For the text-containing cell, return its midpoint in [X, Y] coordinate format. 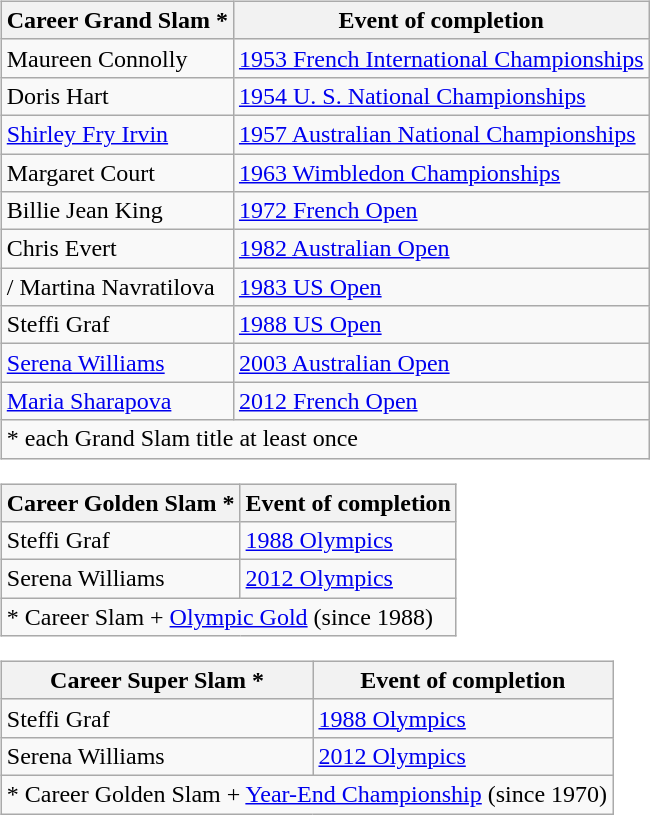
Career Grand Slam * [117, 20]
Career Golden Slam * [120, 503]
Maria Sharapova [117, 401]
* Career Golden Slam + Year-End Championship (since 1970) [306, 794]
2012 French Open [441, 401]
Chris Evert [117, 249]
Career Super Slam * [157, 680]
Maureen Connolly [117, 58]
* each Grand Slam title at least once [325, 439]
1983 US Open [441, 287]
1963 Wimbledon Championships [441, 173]
Margaret Court [117, 173]
Doris Hart [117, 96]
1957 Australian National Championships [441, 134]
1982 Australian Open [441, 249]
/ Martina Navratilova [117, 287]
* Career Slam + Olympic Gold (since 1988) [228, 617]
1988 US Open [441, 325]
Shirley Fry Irvin [117, 134]
Billie Jean King [117, 211]
2003 Australian Open [441, 363]
1953 French International Championships [441, 58]
1954 U. S. National Championships [441, 96]
1972 French Open [441, 211]
